Determine the (x, y) coordinate at the center of the cell enclosing the given text.  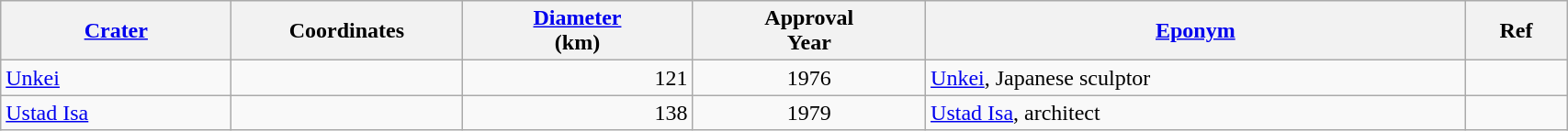
Ustad Isa (116, 113)
Ref (1516, 31)
121 (577, 78)
1976 (808, 78)
Unkei (116, 78)
Diameter(km) (577, 31)
Crater (116, 31)
138 (577, 113)
Eponym (1196, 31)
1979 (808, 113)
Coordinates (347, 31)
ApprovalYear (808, 31)
Unkei, Japanese sculptor (1196, 78)
Ustad Isa, architect (1196, 113)
